Pinpoint the cell where the given text exists, returning its [X, Y] midpoint coordinate. 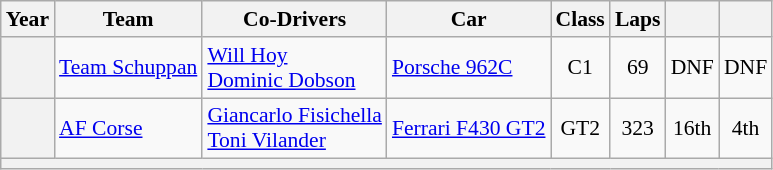
Porsche 962C [469, 68]
Laps [638, 19]
4th [746, 128]
Year [28, 19]
69 [638, 68]
Team Schuppan [128, 68]
Will Hoy Dominic Dobson [294, 68]
AF Corse [128, 128]
Co-Drivers [294, 19]
Giancarlo Fisichella Toni Vilander [294, 128]
GT2 [580, 128]
Car [469, 19]
16th [692, 128]
323 [638, 128]
Team [128, 19]
C1 [580, 68]
Class [580, 19]
Ferrari F430 GT2 [469, 128]
